Capture the cell that displays the provided text and extract its [x, y] central coordinate. 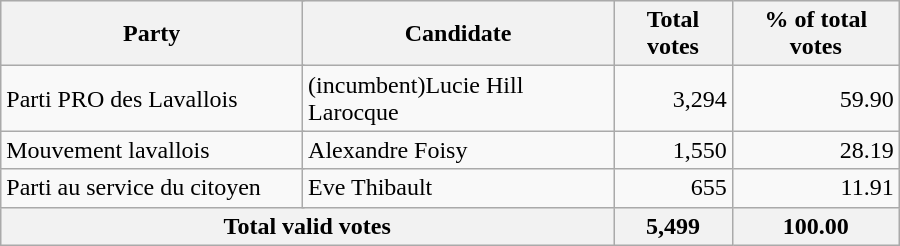
5,499 [674, 226]
Candidate [458, 34]
59.90 [816, 98]
Total valid votes [308, 226]
3,294 [674, 98]
(incumbent)Lucie Hill Larocque [458, 98]
655 [674, 188]
Parti PRO des Lavallois [152, 98]
28.19 [816, 150]
1,550 [674, 150]
Total votes [674, 34]
Mouvement lavallois [152, 150]
Alexandre Foisy [458, 150]
Eve Thibault [458, 188]
% of total votes [816, 34]
Parti au service du citoyen [152, 188]
11.91 [816, 188]
Party [152, 34]
100.00 [816, 226]
